Capture the cell that displays the provided text and extract its [x, y] central coordinate. 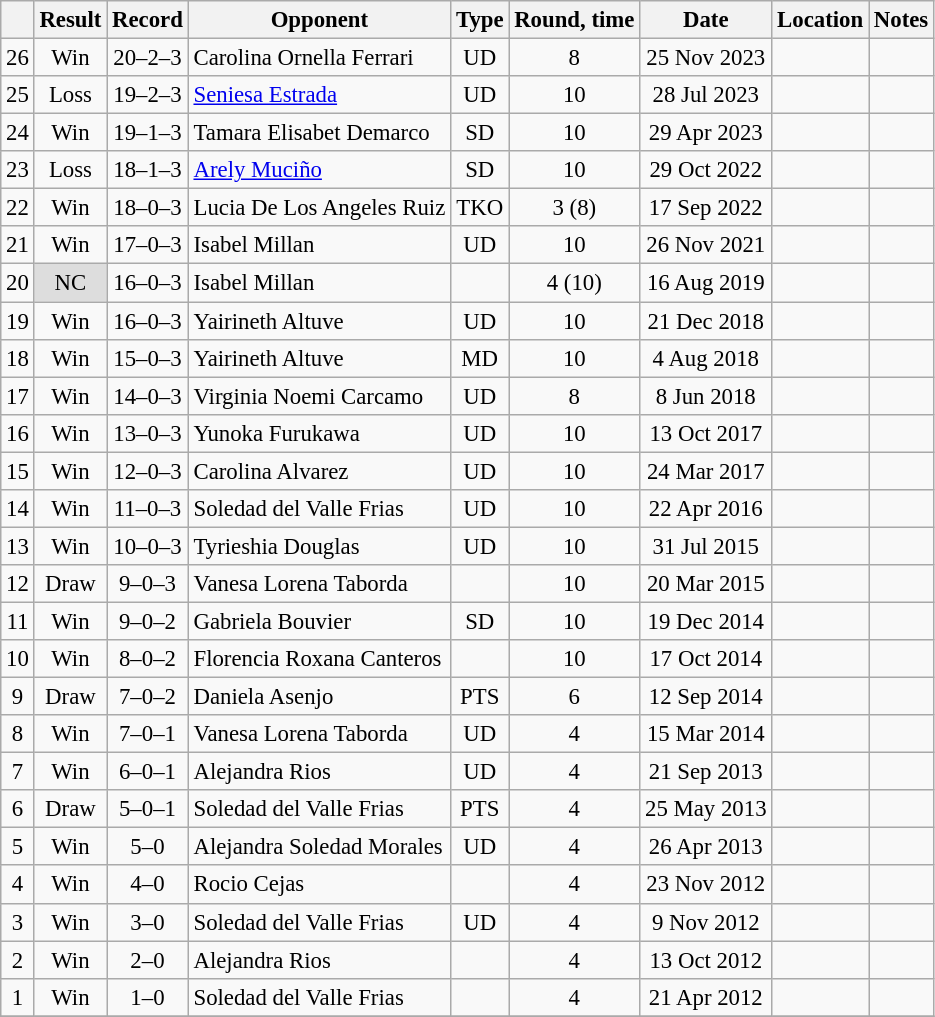
21 Sep 2013 [706, 772]
25 [18, 95]
19 Dec 2014 [706, 621]
Record [148, 20]
15 Mar 2014 [706, 734]
Carolina Ornella Ferrari [319, 58]
Rocio Cejas [319, 885]
1 [18, 997]
20 Mar 2015 [706, 584]
5–0–1 [148, 809]
Arely Muciño [319, 170]
3 (8) [574, 208]
9 [18, 697]
31 Jul 2015 [706, 546]
Notes [900, 20]
14–0–3 [148, 396]
Virginia Noemi Carcamo [319, 396]
13–0–3 [148, 433]
7–0–1 [148, 734]
18 [18, 358]
Tyrieshia Douglas [319, 546]
9–0–2 [148, 621]
19–1–3 [148, 133]
13 Oct 2017 [706, 433]
17–0–3 [148, 245]
16 [18, 433]
Yunoka Furukawa [319, 433]
2 [18, 960]
Carolina Alvarez [319, 471]
22 Apr 2016 [706, 509]
7–0–2 [148, 697]
18–1–3 [148, 170]
20 [18, 283]
22 [18, 208]
28 Jul 2023 [706, 95]
Gabriela Bouvier [319, 621]
14 [18, 509]
4–0 [148, 885]
15 [18, 471]
Lucia De Los Angeles Ruiz [319, 208]
Daniela Asenjo [319, 697]
19–2–3 [148, 95]
MD [480, 358]
7 [18, 772]
9 Nov 2012 [706, 922]
13 [18, 546]
13 Oct 2012 [706, 960]
Alejandra Soledad Morales [319, 847]
9–0–3 [148, 584]
Florencia Roxana Canteros [319, 659]
25 Nov 2023 [706, 58]
12–0–3 [148, 471]
12 Sep 2014 [706, 697]
NC [70, 283]
2–0 [148, 960]
17 Oct 2014 [706, 659]
5 [18, 847]
16 Aug 2019 [706, 283]
5–0 [148, 847]
Opponent [319, 20]
Location [820, 20]
29 Oct 2022 [706, 170]
Seniesa Estrada [319, 95]
Result [70, 20]
4 (10) [574, 283]
12 [18, 584]
18–0–3 [148, 208]
8 Jun 2018 [706, 396]
21 Apr 2012 [706, 997]
29 Apr 2023 [706, 133]
24 Mar 2017 [706, 471]
8–0–2 [148, 659]
21 [18, 245]
26 [18, 58]
23 Nov 2012 [706, 885]
11 [18, 621]
23 [18, 170]
25 May 2013 [706, 809]
17 [18, 396]
Date [706, 20]
TKO [480, 208]
6–0–1 [148, 772]
24 [18, 133]
Round, time [574, 20]
10–0–3 [148, 546]
20–2–3 [148, 58]
19 [18, 321]
Type [480, 20]
17 Sep 2022 [706, 208]
Tamara Elisabet Demarco [319, 133]
15–0–3 [148, 358]
26 Apr 2013 [706, 847]
3 [18, 922]
1–0 [148, 997]
26 Nov 2021 [706, 245]
4 Aug 2018 [706, 358]
11–0–3 [148, 509]
21 Dec 2018 [706, 321]
3–0 [148, 922]
